Determine the (X, Y) coordinate at the center of the cell enclosing the given text.  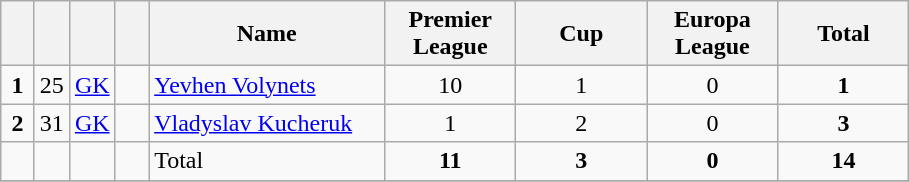
25 (52, 85)
Vladyslav Kucheruk (267, 123)
Cup (582, 34)
Premier League (450, 34)
11 (450, 161)
Name (267, 34)
Europa League (712, 34)
31 (52, 123)
10 (450, 85)
Yevhen Volynets (267, 85)
14 (844, 161)
